Return (X, Y) of the center of cell containing provided text 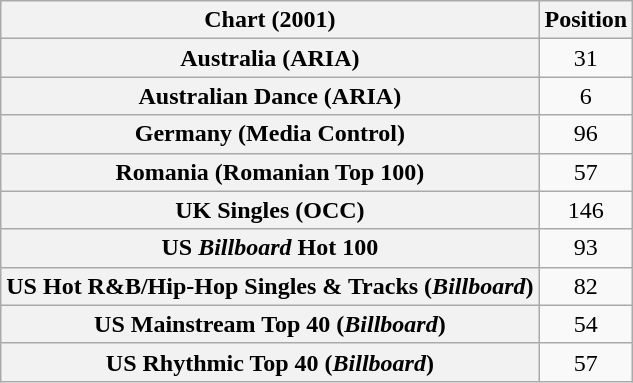
Australian Dance (ARIA) (270, 96)
Germany (Media Control) (270, 134)
6 (586, 96)
54 (586, 324)
US Rhythmic Top 40 (Billboard) (270, 362)
Chart (2001) (270, 20)
82 (586, 286)
96 (586, 134)
UK Singles (OCC) (270, 210)
146 (586, 210)
US Hot R&B/Hip-Hop Singles & Tracks (Billboard) (270, 286)
93 (586, 248)
Position (586, 20)
US Mainstream Top 40 (Billboard) (270, 324)
Australia (ARIA) (270, 58)
US Billboard Hot 100 (270, 248)
Romania (Romanian Top 100) (270, 172)
31 (586, 58)
